Extract the [x, y] coordinate from the center of the cell holding the provided text.  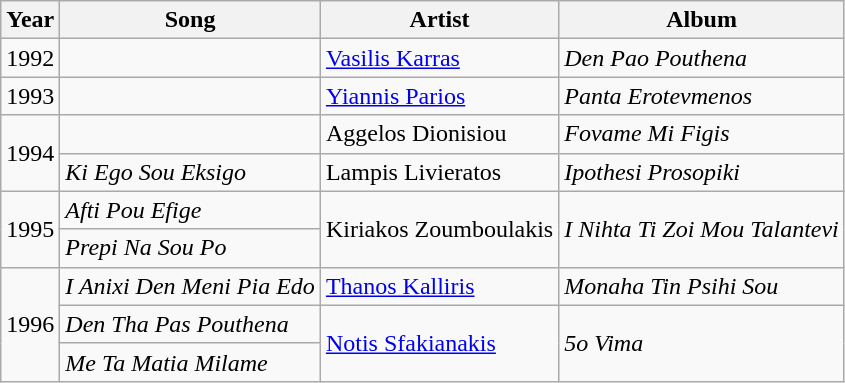
I Anixi Den Meni Pia Edo [190, 286]
1994 [30, 153]
Song [190, 20]
Fovame Mi Figis [702, 134]
I Nihta Ti Zoi Mou Talantevi [702, 229]
1995 [30, 229]
Den Pao Pouthena [702, 58]
Aggelos Dionisiou [439, 134]
1993 [30, 96]
Panta Erotevmenos [702, 96]
1996 [30, 324]
Lampis Livieratos [439, 172]
Album [702, 20]
Afti Pou Efige [190, 210]
Vasilis Karras [439, 58]
Artist [439, 20]
Ki Ego Sou Eksigo [190, 172]
Yiannis Parios [439, 96]
Year [30, 20]
1992 [30, 58]
Ipothesi Prosopiki [702, 172]
Me Ta Matia Milame [190, 362]
5o Vima [702, 343]
Kiriakos Zoumboulakis [439, 229]
Prepi Na Sou Po [190, 248]
Thanos Kalliris [439, 286]
Notis Sfakianakis [439, 343]
Monaha Tin Psihi Sou [702, 286]
Den Tha Pas Pouthena [190, 324]
